Scan for the cell matching the given text and deliver its (X, Y) coordinate at center. 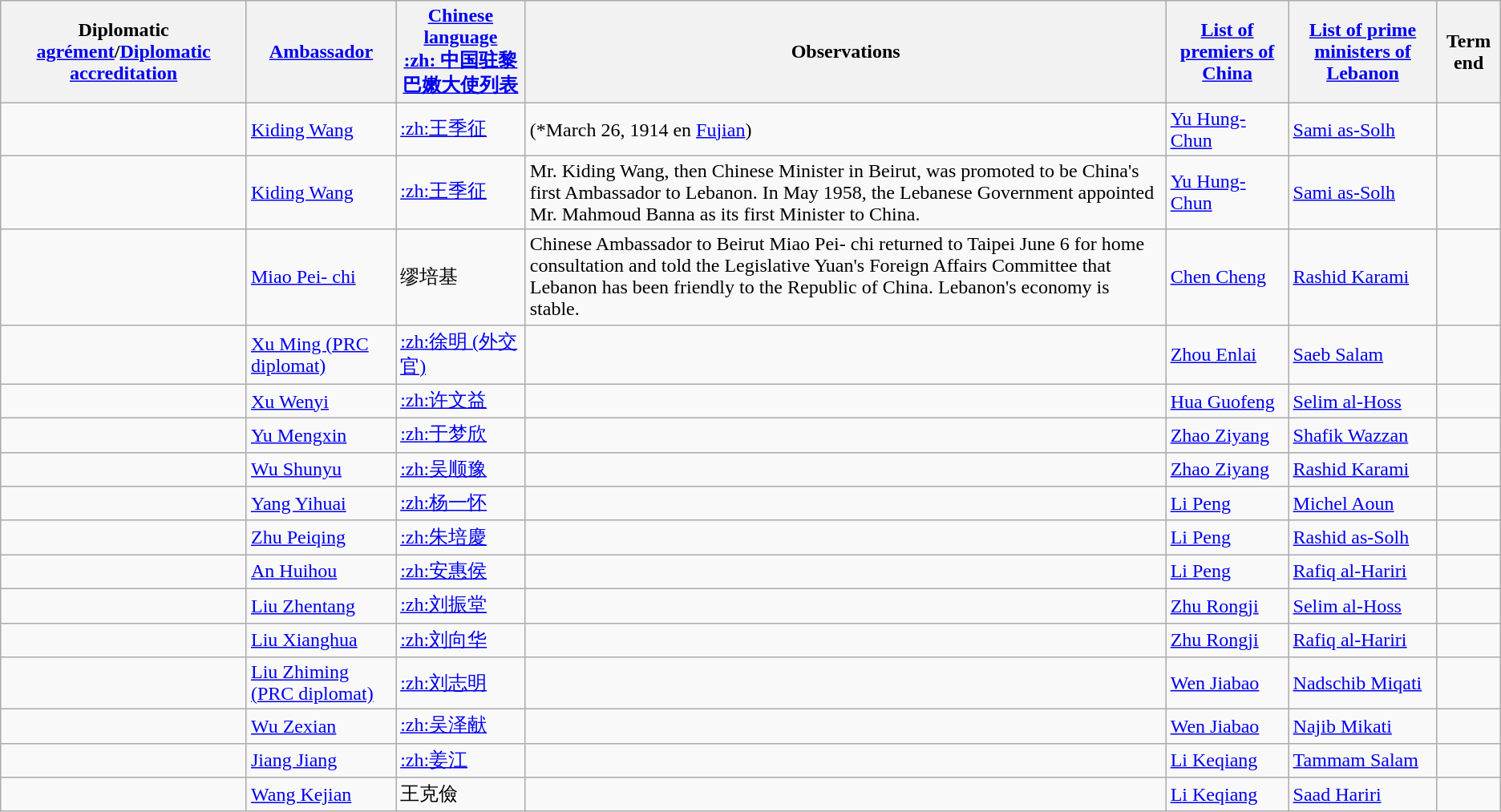
:zh:姜江 (461, 760)
Yu Mengxin (321, 436)
List of prime ministers of Lebanon (1363, 52)
Jiang Jiang (321, 760)
Yang Yihuai (321, 503)
:zh:朱培慶 (461, 537)
Najib Mikati (1363, 726)
Saad Hariri (1363, 795)
:zh:吴泽献 (461, 726)
:zh:安惠侯 (461, 572)
:zh:许文益 (461, 401)
Chen Cheng (1227, 277)
Liu Zhiming (PRC diplomat) (321, 683)
Tammam Salam (1363, 760)
List of premiers of China (1227, 52)
:zh:刘志明 (461, 683)
Liu Zhentang (321, 606)
:zh:刘向华 (461, 640)
Rashid as-Solh (1363, 537)
Wu Shunyu (321, 470)
Ambassador (321, 52)
Wang Kejian (321, 795)
王克儉 (461, 795)
Michel Aoun (1363, 503)
Term end (1469, 52)
Xu Wenyi (321, 401)
Zhou Enlai (1227, 354)
Hua Guofeng (1227, 401)
:zh:于梦欣 (461, 436)
Nadschib Miqati (1363, 683)
Liu Xianghua (321, 640)
:zh:徐明 (外交官) (461, 354)
(*March 26, 1914 en Fujian) (845, 130)
Observations (845, 52)
Wu Zexian (321, 726)
Chinese language:zh: 中国驻黎巴嫩大使列表 (461, 52)
Zhu Peiqing (321, 537)
Diplomatic agrément/Diplomatic accreditation (123, 52)
Xu Ming (PRC diplomat) (321, 354)
Saeb Salam (1363, 354)
Shafik Wazzan (1363, 436)
:zh:吴顺豫 (461, 470)
:zh:杨一怀 (461, 503)
缪培基 (461, 277)
An Huihou (321, 572)
Miao Pei- chi (321, 277)
:zh:刘振堂 (461, 606)
